Determine the (x, y) coordinate at the center of the cell enclosing the given text.  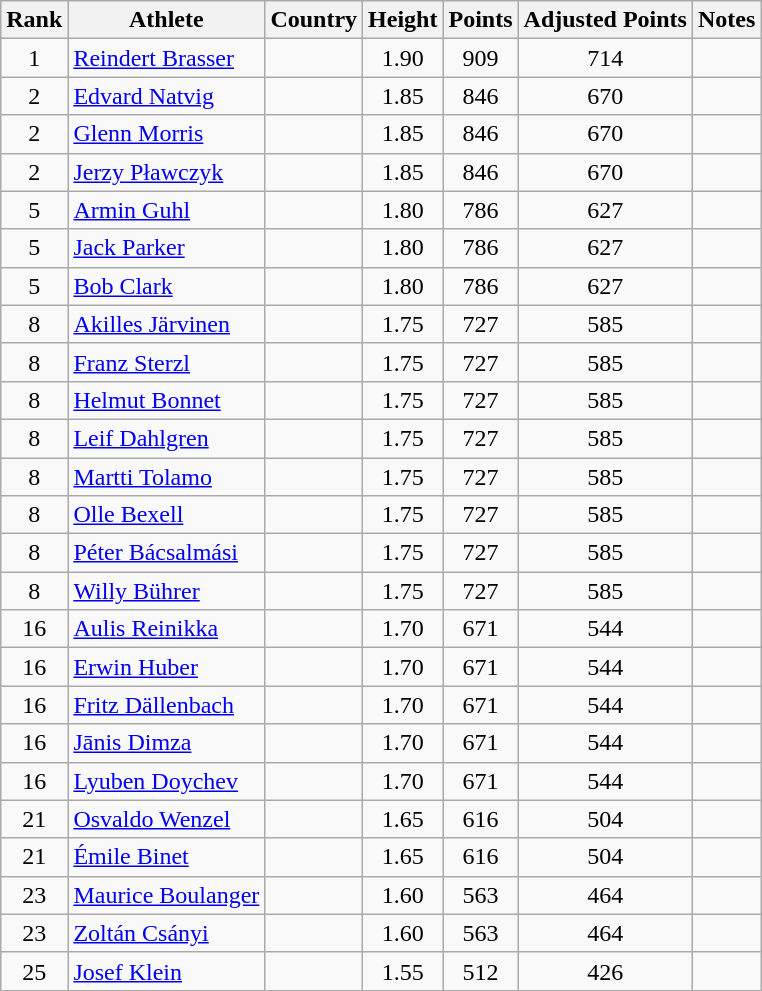
Willy Bührer (166, 591)
Reindert Brasser (166, 58)
Edvard Natvig (166, 96)
Olle Bexell (166, 515)
Émile Binet (166, 857)
Aulis Reinikka (166, 629)
Glenn Morris (166, 134)
512 (480, 971)
25 (34, 971)
Martti Tolamo (166, 477)
Erwin Huber (166, 667)
Zoltán Csányi (166, 933)
Lyuben Doychev (166, 781)
Fritz Dällenbach (166, 705)
1 (34, 58)
Leif Dahlgren (166, 438)
Franz Sterzl (166, 362)
Jack Parker (166, 248)
1.55 (403, 971)
426 (605, 971)
Armin Guhl (166, 210)
Points (480, 20)
Height (403, 20)
Jānis Dimza (166, 743)
714 (605, 58)
Maurice Boulanger (166, 895)
Rank (34, 20)
Bob Clark (166, 286)
909 (480, 58)
Adjusted Points (605, 20)
Helmut Bonnet (166, 400)
Akilles Järvinen (166, 324)
Péter Bácsalmási (166, 553)
Jerzy Pławczyk (166, 172)
Josef Klein (166, 971)
Osvaldo Wenzel (166, 819)
1.90 (403, 58)
Athlete (166, 20)
Country (314, 20)
Notes (726, 20)
